Pinpoint the cell where the given text exists, returning its (X, Y) midpoint coordinate. 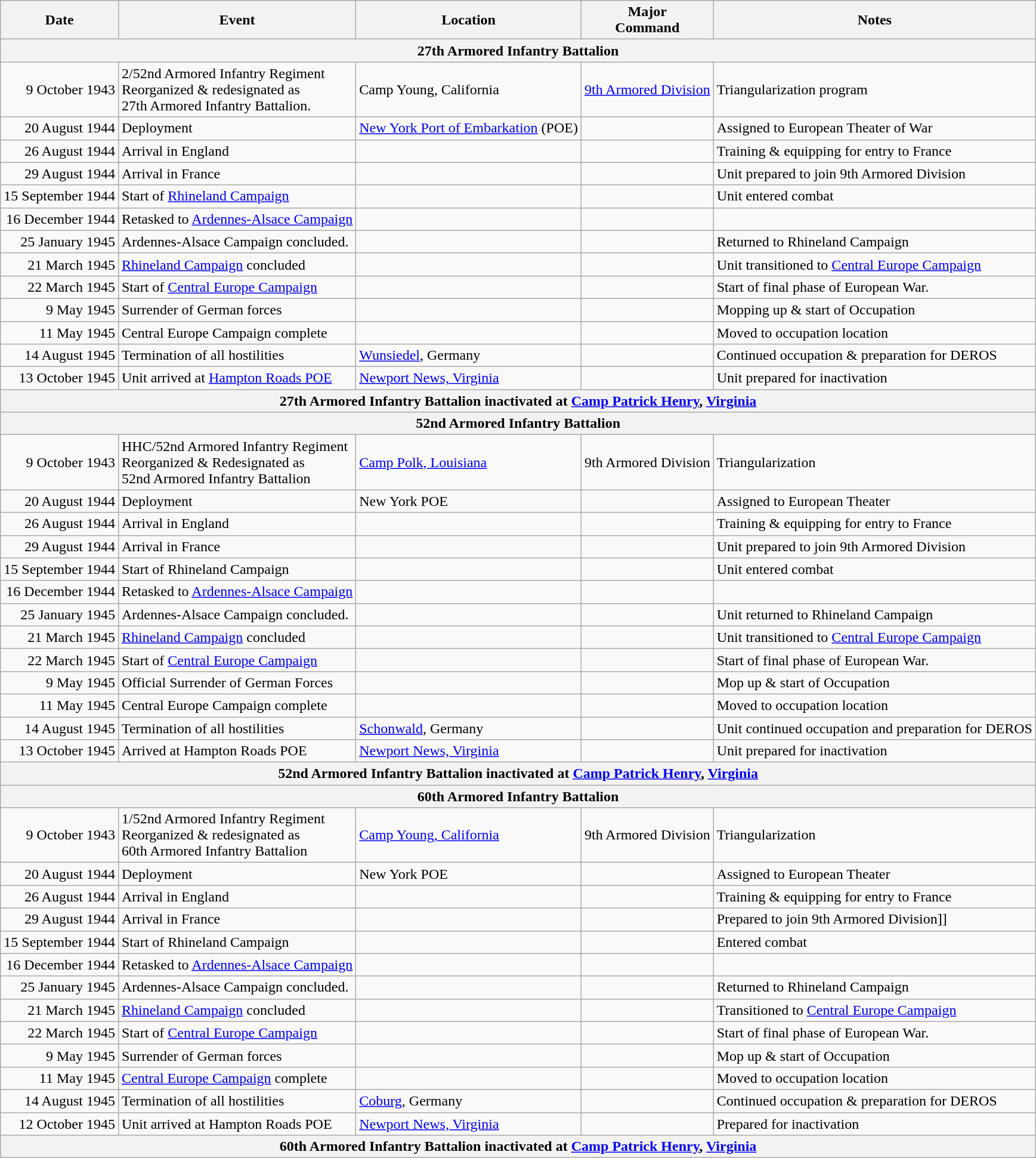
Date (60, 20)
27th Armored Infantry Battalion (518, 51)
Arrived at Hampton Roads POE (237, 751)
60th Armored Infantry Battalion inactivated at Camp Patrick Henry, Virginia (518, 1147)
27th Armored Infantry Battalion inactivated at Camp Patrick Henry, Virginia (518, 401)
Camp Polk, Louisiana (469, 462)
New York Port of Embarkation (POE) (469, 128)
Entered combat (874, 942)
Prepared for inactivation (874, 1123)
Schonwald, Germany (469, 728)
Notes (874, 20)
Assigned to European Theater of War (874, 128)
Official Surrender of German Forces (237, 683)
Triangularization program (874, 89)
Mopping up & start of Occupation (874, 310)
Unit returned to Rhineland Campaign (874, 614)
60th Armored Infantry Battalion (518, 796)
12 October 1945 (60, 1123)
MajorCommand (647, 20)
Coburg, Germany (469, 1101)
Unit continued occupation and preparation for DEROS (874, 728)
Wunsiedel, Germany (469, 356)
Prepared to join 9th Armored Division]] (874, 919)
Location (469, 20)
52nd Armored Infantry Battalion (518, 424)
HHC/52nd Armored Infantry RegimentReorganized & Redesignated as52nd Armored Infantry Battalion (237, 462)
Event (237, 20)
52nd Armored Infantry Battalion inactivated at Camp Patrick Henry, Virginia (518, 774)
Transitioned to Central Europe Campaign (874, 1010)
1/52nd Armored Infantry RegimentReorganized & redesignated as60th Armored Infantry Battalion (237, 835)
2/52nd Armored Infantry RegimentReorganized & redesignated as27th Armored Infantry Battalion. (237, 89)
